Return the (x, y) coordinate for the center point of the cell that contains the specified text.  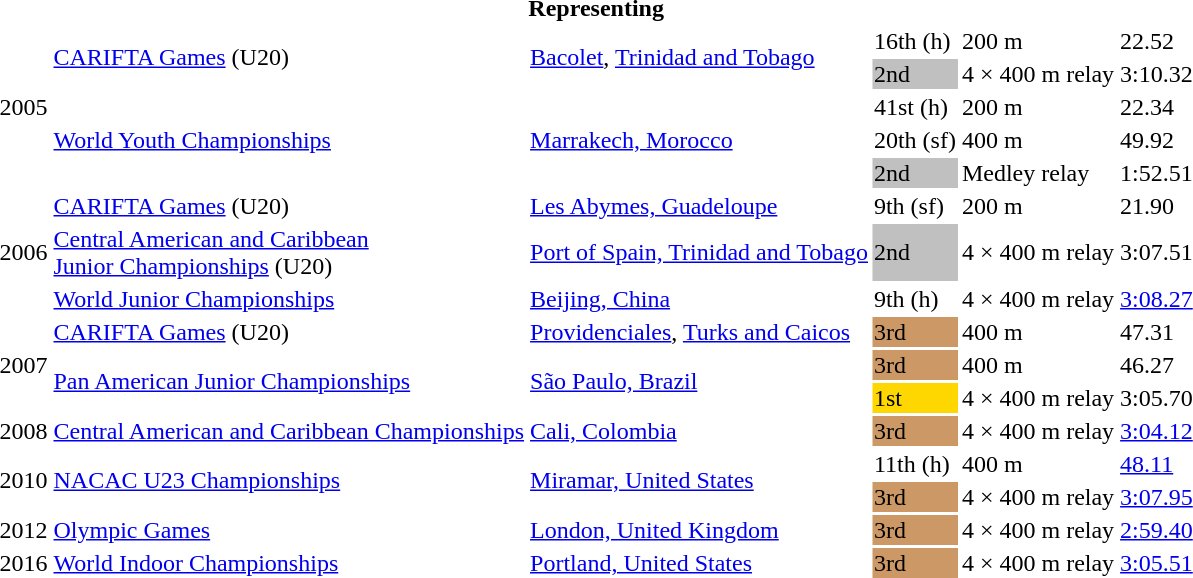
World Junior Championships (289, 299)
Portland, United States (700, 563)
Central American and CaribbeanJunior Championships (U20) (289, 252)
Pan American Junior Championships (289, 382)
Central American and Caribbean Championships (289, 431)
Providenciales, Turks and Caicos (700, 332)
11th (h) (914, 464)
20th (sf) (914, 140)
Miramar, United States (700, 480)
41st (h) (914, 107)
Beijing, China (700, 299)
Cali, Colombia (700, 431)
World Youth Championships (289, 140)
Bacolet, Trinidad and Tobago (700, 58)
Les Abymes, Guadeloupe (700, 206)
9th (h) (914, 299)
World Indoor Championships (289, 563)
London, United Kingdom (700, 530)
NACAC U23 Championships (289, 480)
9th (sf) (914, 206)
Marrakech, Morocco (700, 140)
1st (914, 398)
São Paulo, Brazil (700, 382)
16th (h) (914, 41)
Medley relay (1038, 173)
Port of Spain, Trinidad and Tobago (700, 252)
Olympic Games (289, 530)
